Scan for the cell matching the given text and deliver its (x, y) coordinate at center. 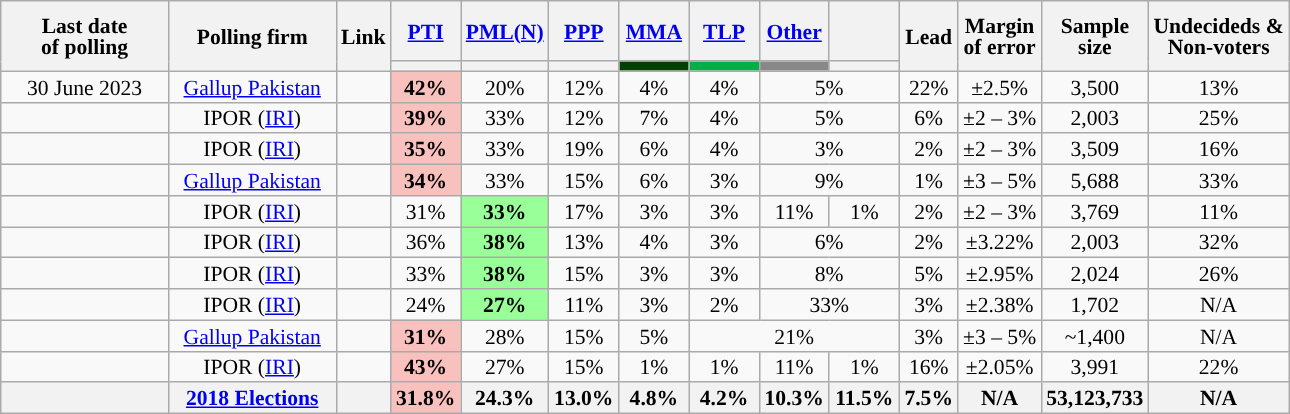
±3.22% (1000, 242)
25% (1218, 118)
36% (426, 242)
MMA (654, 31)
TLP (724, 31)
Last dateof polling (85, 36)
11.5% (864, 398)
31.8% (426, 398)
9% (829, 180)
42% (426, 86)
Polling firm (252, 36)
28% (505, 336)
43% (426, 366)
3,991 (1094, 366)
39% (426, 118)
3,769 (1094, 212)
PPP (584, 31)
35% (426, 150)
Samplesize (1094, 36)
2018 Elections (252, 398)
~1,400 (1094, 336)
3,509 (1094, 150)
30 June 2023 (85, 86)
19% (584, 150)
Other (794, 31)
PTI (426, 31)
24% (426, 304)
2,024 (1094, 274)
±2.05% (1000, 366)
±2.5% (1000, 86)
±2.38% (1000, 304)
Link (364, 36)
Undecideds &Non-voters (1218, 36)
24.3% (505, 398)
±2.95% (1000, 274)
21% (794, 336)
8% (829, 274)
17% (584, 212)
34% (426, 180)
7% (654, 118)
3,500 (1094, 86)
10.3% (794, 398)
4.2% (724, 398)
32% (1218, 242)
20% (505, 86)
5,688 (1094, 180)
53,123,733 (1094, 398)
26% (1218, 274)
1,702 (1094, 304)
4.8% (654, 398)
13.0% (584, 398)
PML(N) (505, 31)
7.5% (928, 398)
Lead (928, 36)
Marginof error (1000, 36)
